Search for the cell housing the specified text and yield its (x, y) center coordinate. 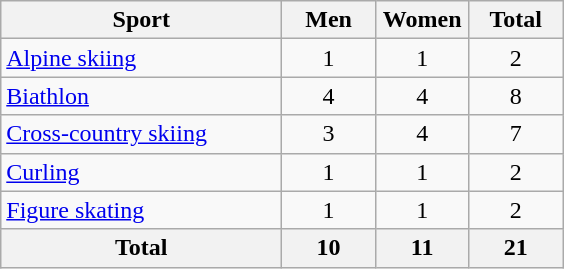
Women (422, 20)
21 (516, 248)
10 (329, 248)
8 (516, 96)
Biathlon (142, 96)
Figure skating (142, 210)
3 (329, 134)
Cross-country skiing (142, 134)
Sport (142, 20)
7 (516, 134)
11 (422, 248)
Men (329, 20)
Alpine skiing (142, 58)
Curling (142, 172)
